From the cell containing the given text, extract its center point as (x, y) coordinate. 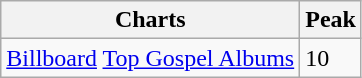
10 (331, 58)
Charts (150, 20)
Peak (331, 20)
Billboard Top Gospel Albums (150, 58)
